Extract the [x, y] coordinate from the center of the cell holding the provided text.  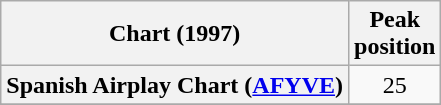
Spanish Airplay Chart (AFYVE) [175, 85]
Peakposition [395, 34]
Chart (1997) [175, 34]
25 [395, 85]
